Provide the (X, Y) coordinate of the cell's center where the given text is located.  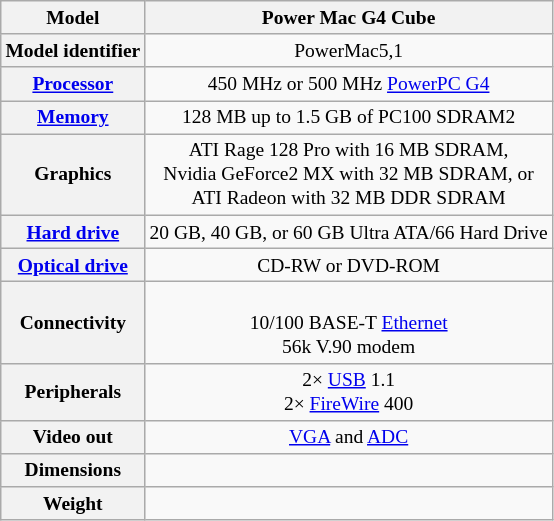
PowerMac5,1 (348, 50)
2× USB 1.12× FireWire 400 (348, 392)
Processor (73, 84)
Memory (73, 118)
Peripherals (73, 392)
Dimensions (73, 470)
Graphics (73, 174)
10/100 BASE-T Ethernet56k V.90 modem (348, 322)
ATI Rage 128 Pro with 16 MB SDRAM,Nvidia GeForce2 MX with 32 MB SDRAM, orATI Radeon with 32 MB DDR SDRAM (348, 174)
Video out (73, 436)
CD-RW or DVD-ROM (348, 264)
Optical drive (73, 264)
Hard drive (73, 232)
Weight (73, 504)
Model (73, 18)
Model identifier (73, 50)
20 GB, 40 GB, or 60 GB Ultra ATA/66 Hard Drive (348, 232)
128 MB up to 1.5 GB of PC100 SDRAM2 (348, 118)
450 MHz or 500 MHz PowerPC G4 (348, 84)
Power Mac G4 Cube (348, 18)
Connectivity (73, 322)
VGA and ADC (348, 436)
